Return the (X, Y) coordinate for the center point of the cell that contains the specified text.  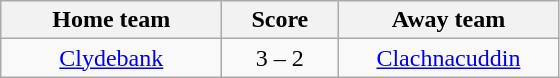
Score (280, 20)
3 – 2 (280, 58)
Clydebank (112, 58)
Home team (112, 20)
Away team (448, 20)
Clachnacuddin (448, 58)
